Extract the [x, y] coordinate from the center of the cell holding the provided text.  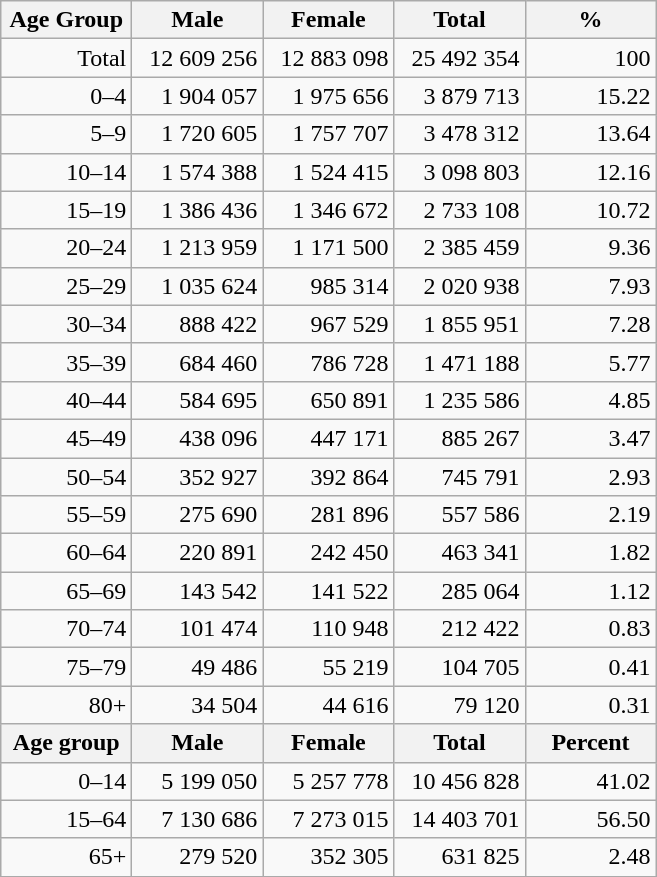
49 486 [198, 667]
463 341 [460, 553]
285 064 [460, 591]
1 171 500 [328, 248]
10 456 828 [460, 781]
1.12 [590, 591]
985 314 [328, 286]
967 529 [328, 324]
281 896 [328, 515]
40–44 [66, 400]
220 891 [198, 553]
1 904 057 [198, 96]
5.77 [590, 362]
70–74 [66, 629]
275 690 [198, 515]
0–4 [66, 96]
80+ [66, 705]
0–14 [66, 781]
65+ [66, 857]
631 825 [460, 857]
110 948 [328, 629]
1 386 436 [198, 210]
1 524 415 [328, 172]
10–14 [66, 172]
584 695 [198, 400]
41.02 [590, 781]
1 471 188 [460, 362]
10.72 [590, 210]
4.85 [590, 400]
5–9 [66, 134]
55 219 [328, 667]
20–24 [66, 248]
15–64 [66, 819]
75–79 [66, 667]
557 586 [460, 515]
25 492 354 [460, 58]
104 705 [460, 667]
2 385 459 [460, 248]
279 520 [198, 857]
5 257 778 [328, 781]
0.83 [590, 629]
9.36 [590, 248]
1 574 388 [198, 172]
Percent [590, 743]
888 422 [198, 324]
1 213 959 [198, 248]
3 098 803 [460, 172]
3.47 [590, 438]
14 403 701 [460, 819]
7 273 015 [328, 819]
2.93 [590, 477]
2 733 108 [460, 210]
35–39 [66, 362]
786 728 [328, 362]
13.64 [590, 134]
1.82 [590, 553]
12.16 [590, 172]
3 879 713 [460, 96]
3 478 312 [460, 134]
7 130 686 [198, 819]
447 171 [328, 438]
7.93 [590, 286]
60–64 [66, 553]
1 035 624 [198, 286]
745 791 [460, 477]
1 975 656 [328, 96]
392 864 [328, 477]
34 504 [198, 705]
45–49 [66, 438]
25–29 [66, 286]
15–19 [66, 210]
5 199 050 [198, 781]
885 267 [460, 438]
1 757 707 [328, 134]
12 883 098 [328, 58]
1 855 951 [460, 324]
101 474 [198, 629]
143 542 [198, 591]
0.41 [590, 667]
0.31 [590, 705]
12 609 256 [198, 58]
79 120 [460, 705]
242 450 [328, 553]
65–69 [66, 591]
50–54 [66, 477]
44 616 [328, 705]
% [590, 20]
684 460 [198, 362]
1 346 672 [328, 210]
2.48 [590, 857]
56.50 [590, 819]
352 305 [328, 857]
212 422 [460, 629]
141 522 [328, 591]
15.22 [590, 96]
100 [590, 58]
Age Group [66, 20]
352 927 [198, 477]
438 096 [198, 438]
7.28 [590, 324]
30–34 [66, 324]
55–59 [66, 515]
Age group [66, 743]
650 891 [328, 400]
2 020 938 [460, 286]
2.19 [590, 515]
1 235 586 [460, 400]
1 720 605 [198, 134]
